For the text-containing cell, return its midpoint in [x, y] coordinate format. 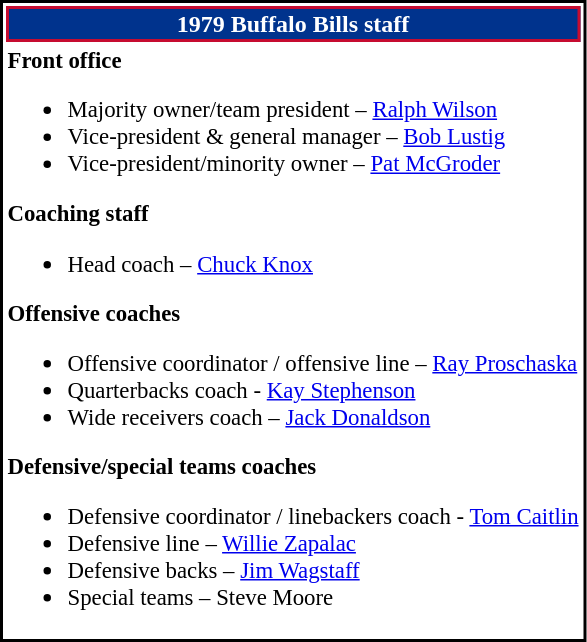
1979 Buffalo Bills staff [293, 24]
